Detect which cell encompasses the target text, then output its [X, Y] center coordinate. 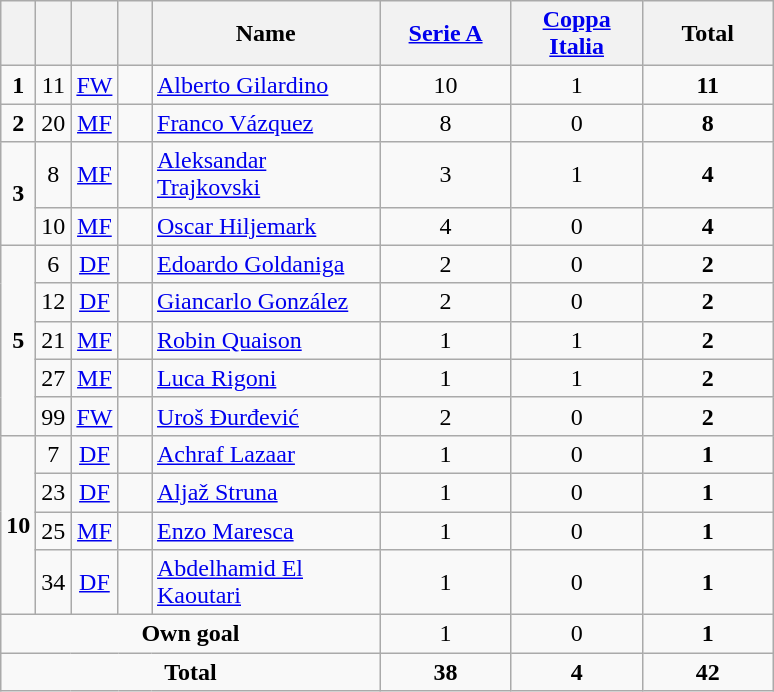
Name [266, 34]
23 [54, 492]
Aljaž Struna [266, 492]
27 [54, 378]
21 [54, 340]
Edoardo Goldaniga [266, 264]
12 [54, 302]
5 [18, 340]
Abdelhamid El Kaoutari [266, 582]
Uroš Đurđević [266, 416]
Own goal [190, 634]
Alberto Gilardino [266, 85]
6 [54, 264]
Luca Rigoni [266, 378]
42 [708, 672]
Enzo Maresca [266, 531]
99 [54, 416]
Achraf Lazaar [266, 454]
7 [54, 454]
Giancarlo González [266, 302]
Aleksandar Trajkovski [266, 174]
20 [54, 123]
38 [446, 672]
Serie A [446, 34]
Oscar Hiljemark [266, 226]
Franco Vázquez [266, 123]
25 [54, 531]
Coppa Italia [576, 34]
Robin Quaison [266, 340]
34 [54, 582]
